Extract the [X, Y] coordinate from the center of the cell holding the provided text.  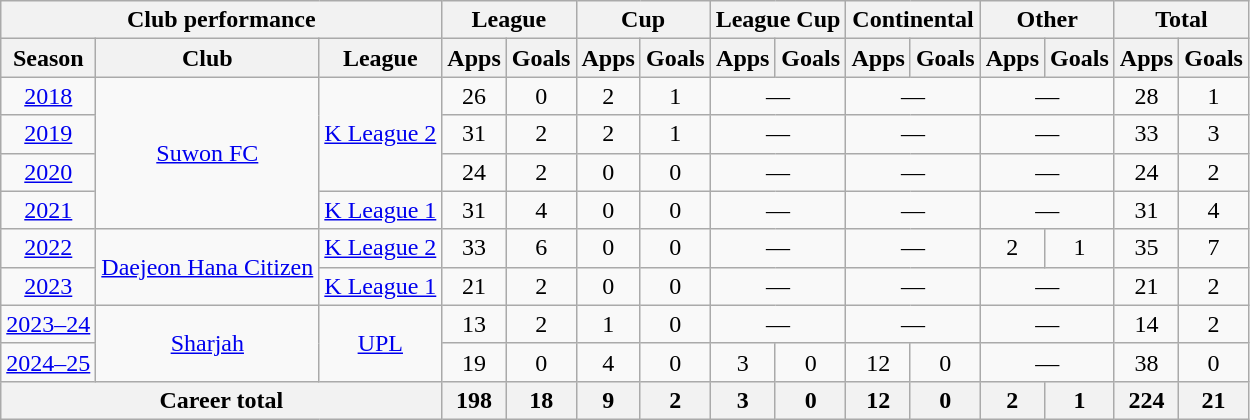
19 [474, 362]
Cup [643, 20]
198 [474, 400]
Club [208, 58]
2019 [48, 134]
13 [474, 324]
2021 [48, 210]
2022 [48, 248]
35 [1146, 248]
28 [1146, 96]
2023 [48, 286]
2018 [48, 96]
7 [1214, 248]
26 [474, 96]
Daejeon Hana Citizen [208, 267]
Season [48, 58]
Continental [913, 20]
Club performance [222, 20]
6 [541, 248]
Sharjah [208, 343]
League Cup [778, 20]
14 [1146, 324]
2024–25 [48, 362]
UPL [380, 343]
2020 [48, 172]
9 [608, 400]
224 [1146, 400]
18 [541, 400]
Suwon FC [208, 153]
Other [1047, 20]
2023–24 [48, 324]
Total [1181, 20]
Career total [222, 400]
38 [1146, 362]
